Extract the [X, Y] coordinate from the center of the cell holding the provided text.  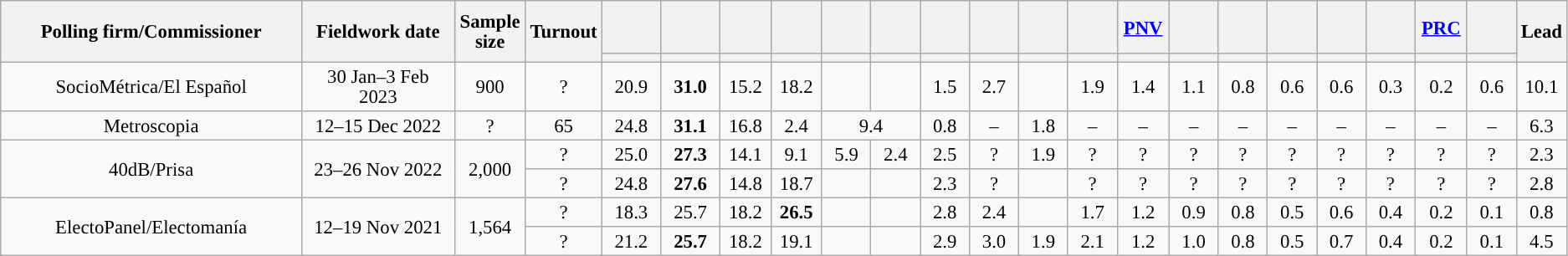
18.3 [631, 212]
30 Jan–3 Feb 2023 [378, 87]
Polling firm/Commissioner [151, 32]
PRC [1441, 27]
25.0 [631, 156]
2,000 [490, 169]
0.9 [1193, 212]
SocioMétrica/El Español [151, 87]
25.7 [691, 212]
16.8 [745, 125]
0.3 [1391, 87]
6.3 [1541, 125]
14.1 [745, 156]
1.1 [1193, 87]
27.3 [691, 156]
18.7 [797, 184]
40dB/Prisa [151, 169]
ElectoPanel/Electomanía [151, 228]
10.1 [1541, 87]
12–19 Nov 2021 [378, 228]
23–26 Nov 2022 [378, 169]
65 [564, 125]
1,564 [490, 228]
0.5 [1292, 212]
2.7 [994, 87]
1.8 [1043, 125]
Sample size [490, 32]
14.8 [745, 184]
Turnout [564, 32]
26.5 [797, 212]
31.0 [691, 87]
1.7 [1093, 212]
0.4 [1391, 212]
Fieldwork date [378, 32]
0.1 [1491, 212]
5.9 [847, 156]
31.1 [691, 125]
1.2 [1143, 212]
20.9 [631, 87]
9.1 [797, 156]
1.5 [945, 87]
900 [490, 87]
PNV [1143, 27]
27.6 [691, 184]
12–15 Dec 2022 [378, 125]
Lead [1541, 32]
2.5 [945, 156]
1.4 [1143, 87]
9.4 [871, 125]
15.2 [745, 87]
Metroscopia [151, 125]
